Pinpoint the cell where the given text exists, returning its (X, Y) midpoint coordinate. 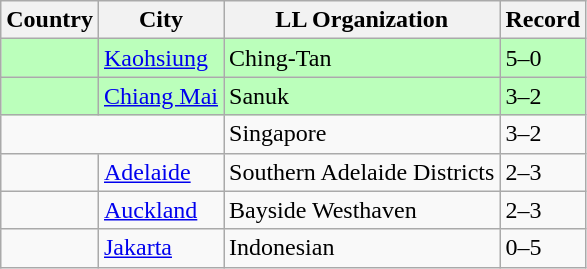
Record (543, 20)
Country (50, 20)
Bayside Westhaven (362, 210)
0–5 (543, 248)
Southern Adelaide Districts (362, 172)
Ching-Tan (362, 58)
Chiang Mai (160, 96)
Sanuk (362, 96)
5–0 (543, 58)
Indonesian (362, 248)
City (160, 20)
LL Organization (362, 20)
Auckland (160, 210)
Jakarta (160, 248)
Adelaide (160, 172)
Kaohsiung (160, 58)
Singapore (362, 134)
